Scan for the cell matching the given text and deliver its [x, y] coordinate at center. 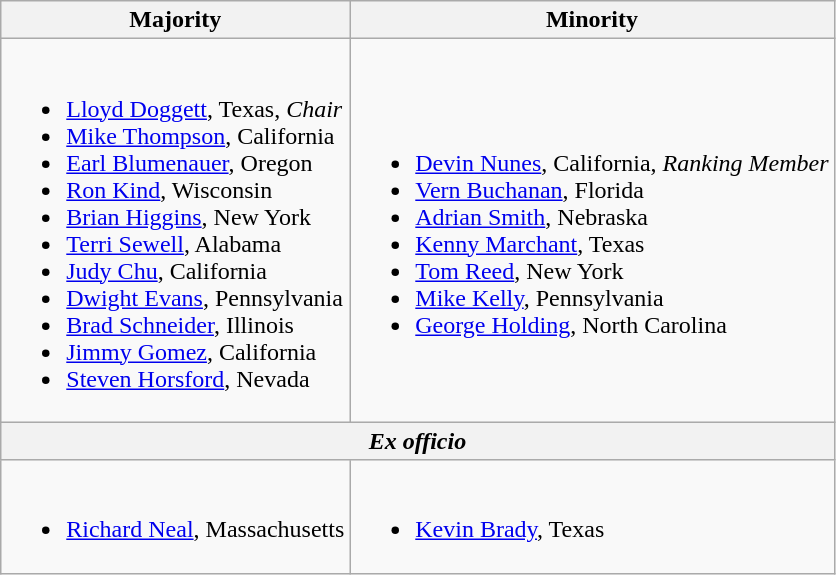
Kevin Brady, Texas [592, 516]
Richard Neal, Massachusetts [176, 516]
Majority [176, 20]
Minority [592, 20]
Ex officio [418, 441]
